Detect which cell encompasses the target text, then output its (X, Y) center coordinate. 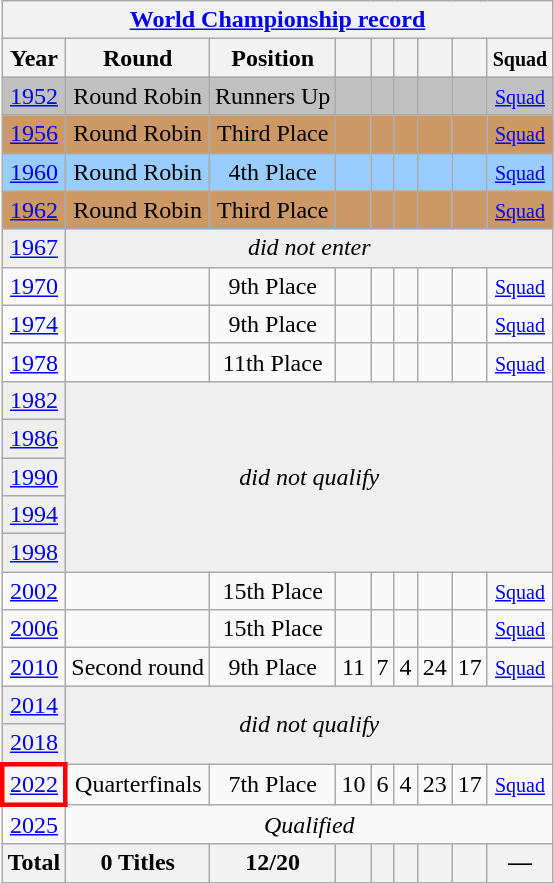
2010 (34, 667)
1970 (34, 286)
2014 (34, 705)
23 (434, 784)
1967 (34, 248)
1960 (34, 172)
10 (354, 784)
did not enter (310, 248)
2022 (34, 784)
6 (382, 784)
Qualified (310, 825)
World Championship record (278, 20)
1994 (34, 515)
Year (34, 58)
Position (273, 58)
4th Place (273, 172)
1998 (34, 553)
Quarterfinals (138, 784)
2025 (34, 825)
1974 (34, 324)
Runners Up (273, 96)
0 Titles (138, 863)
1956 (34, 134)
1986 (34, 438)
12/20 (273, 863)
Second round (138, 667)
24 (434, 667)
Round (138, 58)
1978 (34, 362)
1982 (34, 400)
1952 (34, 96)
— (520, 863)
1962 (34, 210)
7 (382, 667)
7th Place (273, 784)
1990 (34, 477)
11 (354, 667)
2002 (34, 591)
2018 (34, 744)
2006 (34, 629)
Total (34, 863)
11th Place (273, 362)
